Return (x, y) of the center of cell containing provided text 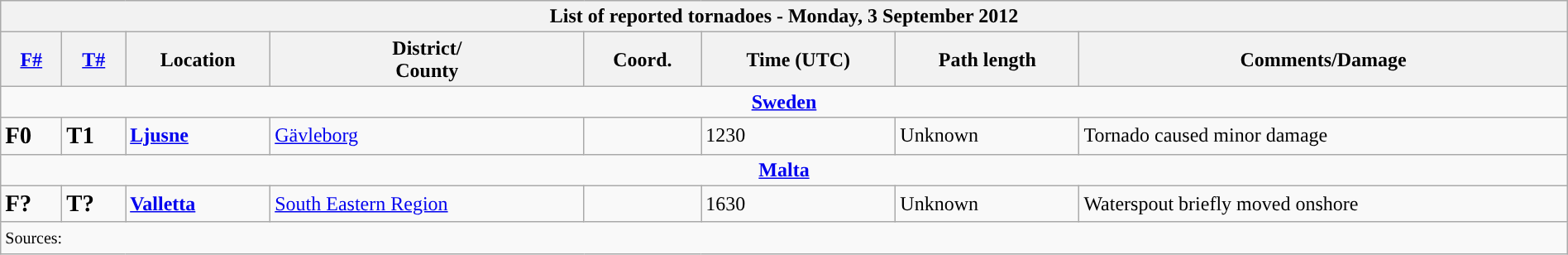
List of reported tornadoes - Monday, 3 September 2012 (784, 17)
District/County (427, 60)
1630 (799, 204)
T? (94, 204)
Sources: (784, 238)
Path length (987, 60)
Sweden (784, 102)
Waterspout briefly moved onshore (1323, 204)
Tornado caused minor damage (1323, 136)
F? (31, 204)
Ljusne (198, 136)
Coord. (643, 60)
F0 (31, 136)
F# (31, 60)
Location (198, 60)
Malta (784, 170)
South Eastern Region (427, 204)
Gävleborg (427, 136)
T1 (94, 136)
Time (UTC) (799, 60)
1230 (799, 136)
T# (94, 60)
Comments/Damage (1323, 60)
Valletta (198, 204)
